For the text-containing cell, return its midpoint in (x, y) coordinate format. 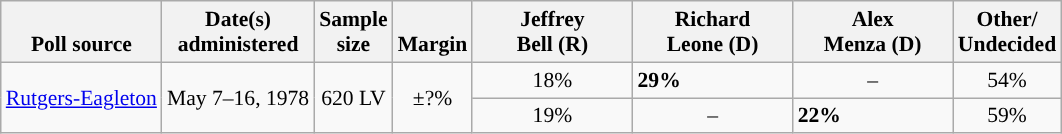
19% (552, 116)
22% (873, 116)
59% (1007, 116)
Poll source (82, 32)
AlexMenza (D) (873, 32)
54% (1007, 80)
±?% (433, 98)
RichardLeone (D) (712, 32)
Other/Undecided (1007, 32)
Rutgers-Eagleton (82, 98)
Margin (433, 32)
Samplesize (353, 32)
29% (712, 80)
JeffreyBell (R) (552, 32)
620 LV (353, 98)
May 7–16, 1978 (238, 98)
18% (552, 80)
Date(s)administered (238, 32)
